Output the (X, Y) coordinate of the center of the cell containing the given text.  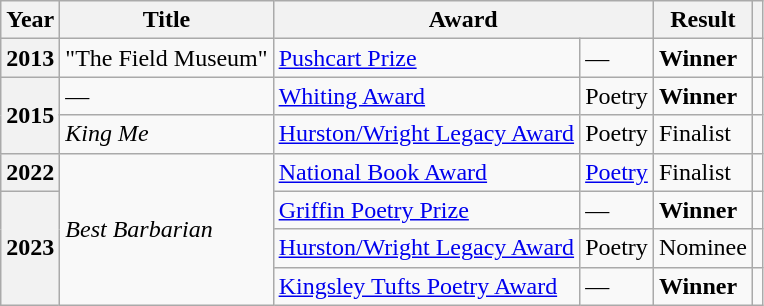
Nominee (702, 248)
Kingsley Tufts Poetry Award (426, 286)
Result (702, 20)
King Me (166, 134)
Griffin Poetry Prize (426, 210)
Whiting Award (426, 96)
2023 (30, 248)
Pushcart Prize (426, 58)
2015 (30, 115)
"The Field Museum" (166, 58)
Award (463, 20)
Best Barbarian (166, 229)
National Book Award (426, 172)
Year (30, 20)
2022 (30, 172)
2013 (30, 58)
Title (166, 20)
